Pinpoint the cell where the given text exists, returning its (X, Y) midpoint coordinate. 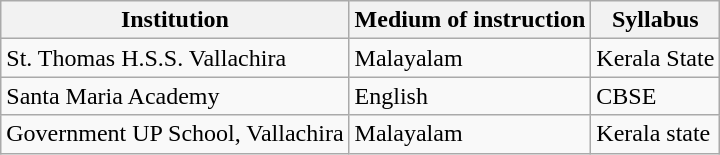
St. Thomas H.S.S. Vallachira (175, 58)
Government UP School, Vallachira (175, 134)
Kerala State (656, 58)
Institution (175, 20)
Medium of instruction (470, 20)
Syllabus (656, 20)
CBSE (656, 96)
Kerala state (656, 134)
English (470, 96)
Santa Maria Academy (175, 96)
